Detect which cell encompasses the target text, then output its [X, Y] center coordinate. 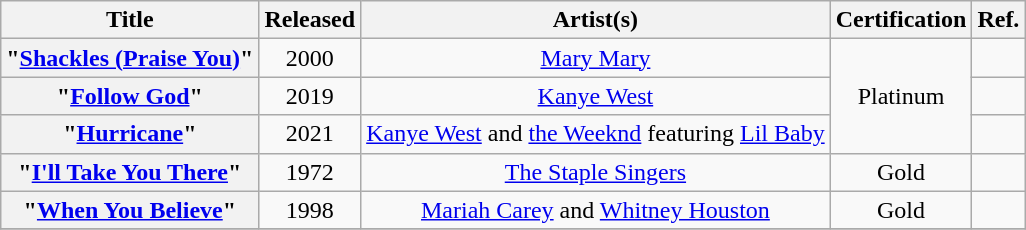
2021 [310, 134]
Artist(s) [596, 20]
"Follow God" [130, 96]
Kanye West [596, 96]
1998 [310, 210]
"Shackles (Praise You)" [130, 58]
1972 [310, 172]
Ref. [998, 20]
Released [310, 20]
Kanye West and the Weeknd featuring Lil Baby [596, 134]
The Staple Singers [596, 172]
Platinum [901, 96]
Certification [901, 20]
Mariah Carey and Whitney Houston [596, 210]
"When You Believe" [130, 210]
"I'll Take You There" [130, 172]
Title [130, 20]
Mary Mary [596, 58]
2019 [310, 96]
2000 [310, 58]
"Hurricane" [130, 134]
